Return the (X, Y) coordinate for the center point of the cell that contains the specified text.  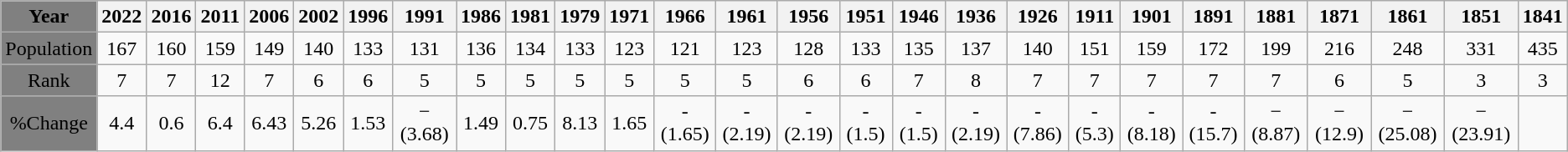
1.53 (369, 124)
4.4 (122, 124)
Rank (49, 80)
199 (1276, 48)
2006 (270, 17)
− (12.9) (1339, 124)
0.75 (531, 124)
1871 (1339, 17)
%Change (49, 124)
- (7.86) (1038, 124)
167 (122, 48)
2016 (171, 17)
8 (976, 80)
1946 (918, 17)
1996 (369, 17)
8.13 (580, 124)
216 (1339, 48)
1841 (1543, 17)
1901 (1152, 17)
1936 (976, 17)
1986 (481, 17)
− (8.87) (1276, 124)
331 (1481, 48)
− (3.68) (425, 124)
149 (270, 48)
- (1.65) (685, 124)
6.4 (220, 124)
435 (1543, 48)
151 (1095, 48)
136 (481, 48)
135 (918, 48)
2002 (318, 17)
Year (49, 17)
1911 (1095, 17)
Population (49, 48)
1966 (685, 17)
1.49 (481, 124)
131 (425, 48)
121 (685, 48)
- (15.7) (1214, 124)
− (25.08) (1408, 124)
2011 (220, 17)
- (5.3) (1095, 124)
1851 (1481, 17)
12 (220, 80)
248 (1408, 48)
137 (976, 48)
2022 (122, 17)
128 (808, 48)
1926 (1038, 17)
1881 (1276, 17)
0.6 (171, 124)
- (8.18) (1152, 124)
1891 (1214, 17)
1956 (808, 17)
1991 (425, 17)
1971 (630, 17)
1861 (1408, 17)
1961 (747, 17)
5.26 (318, 124)
134 (531, 48)
1981 (531, 17)
1951 (866, 17)
160 (171, 48)
1.65 (630, 124)
172 (1214, 48)
6.43 (270, 124)
1979 (580, 17)
− (23.91) (1481, 124)
